Identify which cell holds the provided text, then report its (X, Y) central coordinate. 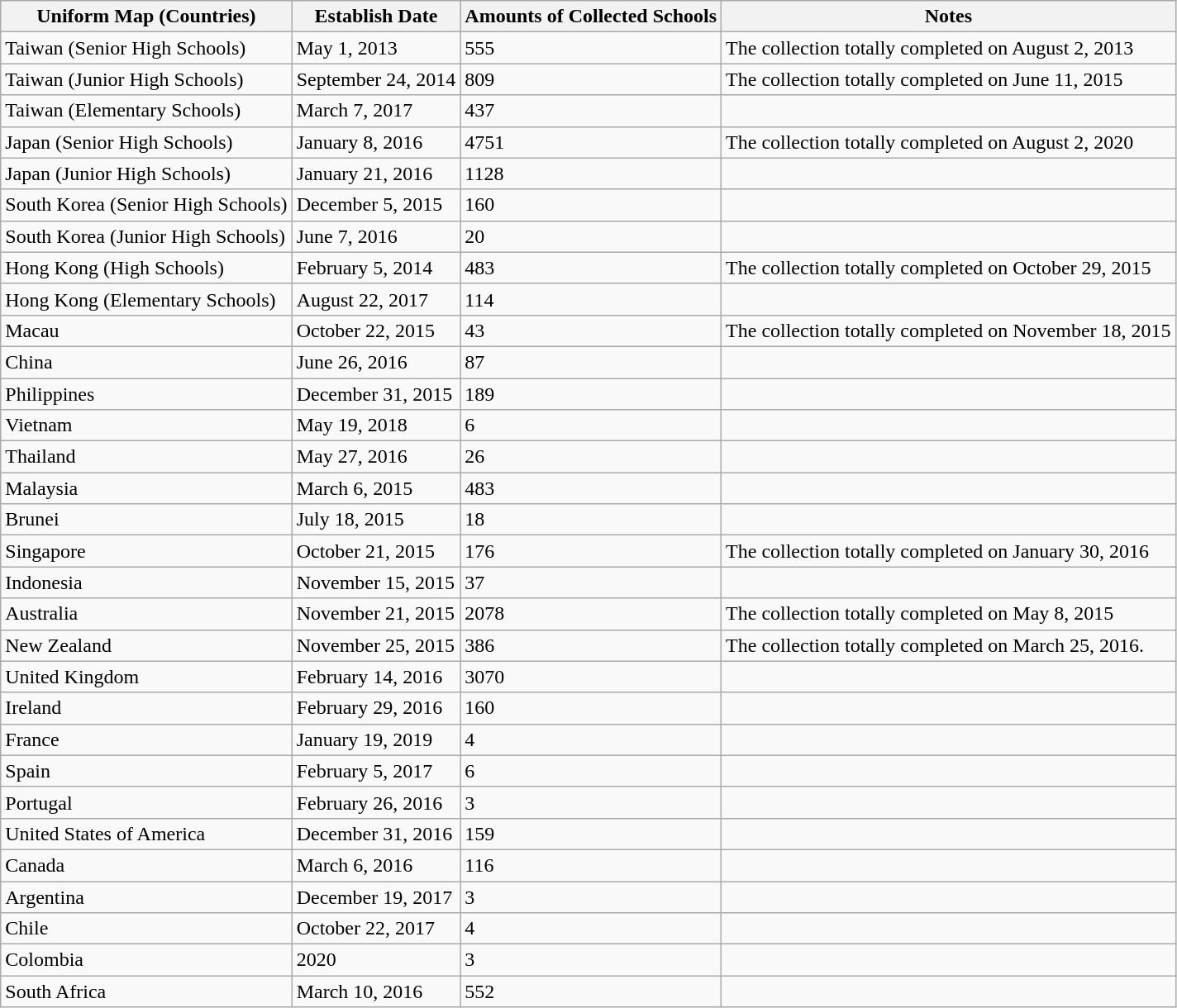
Establish Date (376, 17)
December 5, 2015 (376, 205)
114 (591, 299)
Macau (146, 330)
February 26, 2016 (376, 802)
Japan (Junior High Schools) (146, 174)
Canada (146, 865)
March 6, 2016 (376, 865)
August 22, 2017 (376, 299)
The collection totally completed on August 2, 2020 (949, 142)
June 26, 2016 (376, 362)
The collection totally completed on March 25, 2016. (949, 645)
437 (591, 111)
552 (591, 991)
Portugal (146, 802)
United States of America (146, 834)
159 (591, 834)
Uniform Map (Countries) (146, 17)
43 (591, 330)
386 (591, 645)
New Zealand (146, 645)
February 5, 2017 (376, 771)
May 19, 2018 (376, 426)
4751 (591, 142)
Singapore (146, 551)
January 19, 2019 (376, 739)
87 (591, 362)
The collection totally completed on May 8, 2015 (949, 614)
February 5, 2014 (376, 268)
37 (591, 582)
18 (591, 520)
May 27, 2016 (376, 457)
Taiwan (Senior High Schools) (146, 48)
20 (591, 236)
Colombia (146, 960)
January 21, 2016 (376, 174)
Australia (146, 614)
Ireland (146, 708)
March 7, 2017 (376, 111)
Spain (146, 771)
South Africa (146, 991)
United Kingdom (146, 677)
Malaysia (146, 488)
October 22, 2015 (376, 330)
December 31, 2015 (376, 394)
26 (591, 457)
The collection totally completed on January 30, 2016 (949, 551)
France (146, 739)
116 (591, 865)
Philippines (146, 394)
Hong Kong (High Schools) (146, 268)
South Korea (Junior High Schools) (146, 236)
South Korea (Senior High Schools) (146, 205)
October 22, 2017 (376, 929)
Taiwan (Junior High Schools) (146, 79)
Japan (Senior High Schools) (146, 142)
The collection totally completed on June 11, 2015 (949, 79)
Amounts of Collected Schools (591, 17)
March 10, 2016 (376, 991)
February 29, 2016 (376, 708)
189 (591, 394)
September 24, 2014 (376, 79)
176 (591, 551)
809 (591, 79)
November 21, 2015 (376, 614)
3070 (591, 677)
Thailand (146, 457)
China (146, 362)
February 14, 2016 (376, 677)
555 (591, 48)
The collection totally completed on October 29, 2015 (949, 268)
1128 (591, 174)
June 7, 2016 (376, 236)
2078 (591, 614)
November 15, 2015 (376, 582)
November 25, 2015 (376, 645)
October 21, 2015 (376, 551)
Notes (949, 17)
Taiwan (Elementary Schools) (146, 111)
Vietnam (146, 426)
The collection totally completed on August 2, 2013 (949, 48)
May 1, 2013 (376, 48)
Chile (146, 929)
December 19, 2017 (376, 896)
December 31, 2016 (376, 834)
January 8, 2016 (376, 142)
Brunei (146, 520)
2020 (376, 960)
The collection totally completed on November 18, 2015 (949, 330)
Hong Kong (Elementary Schools) (146, 299)
Indonesia (146, 582)
July 18, 2015 (376, 520)
Argentina (146, 896)
March 6, 2015 (376, 488)
